Return the [X, Y] coordinate for the center point of the cell that contains the specified text.  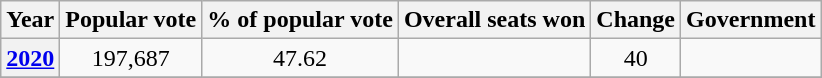
% of popular vote [300, 20]
Government [751, 20]
197,687 [131, 58]
40 [636, 58]
Year [30, 20]
47.62 [300, 58]
2020 [30, 58]
Overall seats won [494, 20]
Popular vote [131, 20]
Change [636, 20]
